Identify which cell holds the provided text, then report its (x, y) central coordinate. 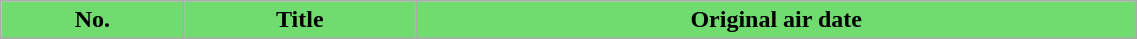
Original air date (776, 20)
No. (92, 20)
Title (300, 20)
